Provide the [x, y] coordinate of the cell's center where the given text is located.  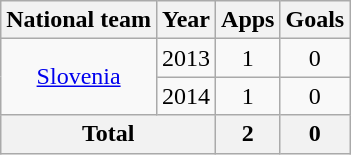
Total [108, 134]
2013 [186, 58]
Year [186, 20]
Goals [315, 20]
Slovenia [79, 77]
2 [248, 134]
National team [79, 20]
Apps [248, 20]
2014 [186, 96]
